Extract the [X, Y] coordinate from the center of the cell holding the provided text.  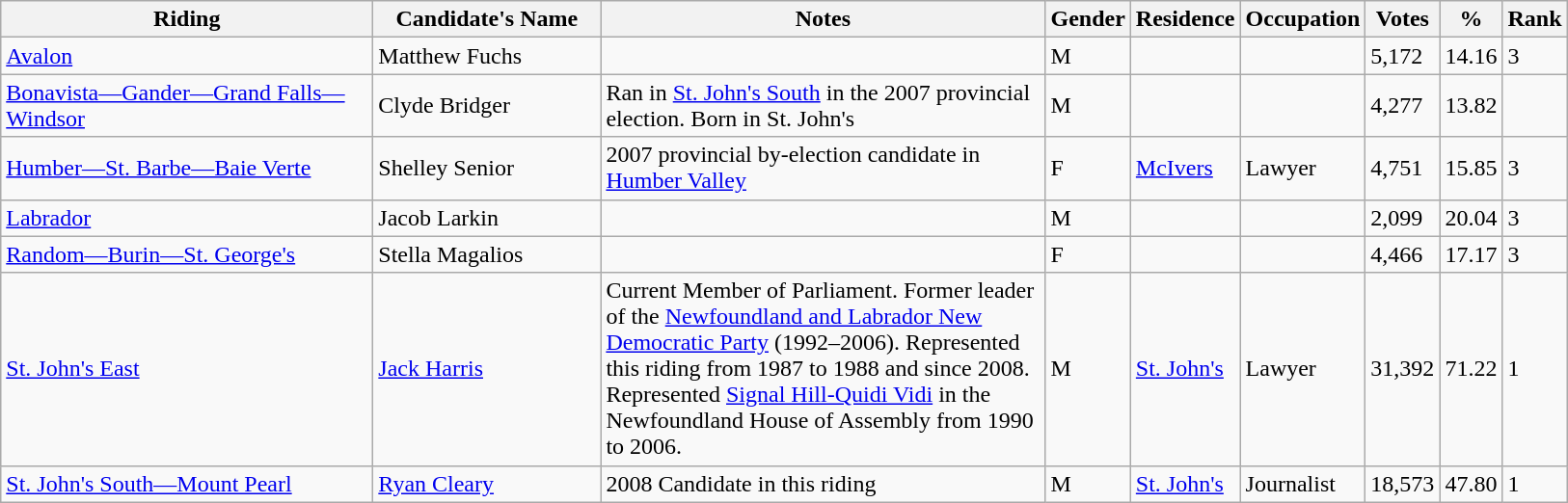
Candidate's Name [487, 19]
St. John's East [187, 369]
Residence [1185, 19]
71.22 [1472, 369]
4,751 [1402, 168]
2007 provincial by-election candidate in Humber Valley [824, 168]
Jacob Larkin [487, 218]
Labrador [187, 218]
14.16 [1472, 56]
Clyde Bridger [487, 106]
Shelley Senior [487, 168]
Humber—St. Barbe—Baie Verte [187, 168]
Rank [1535, 19]
Random—Burin—St. George's [187, 254]
Bonavista—Gander—Grand Falls—Windsor [187, 106]
Notes [824, 19]
17.17 [1472, 254]
Gender [1088, 19]
15.85 [1472, 168]
Jack Harris [487, 369]
Votes [1402, 19]
Ryan Cleary [487, 484]
5,172 [1402, 56]
20.04 [1472, 218]
4,466 [1402, 254]
Journalist [1303, 484]
Ran in St. John's South in the 2007 provincial election. Born in St. John's [824, 106]
13.82 [1472, 106]
St. John's South—Mount Pearl [187, 484]
31,392 [1402, 369]
47.80 [1472, 484]
2,099 [1402, 218]
Occupation [1303, 19]
McIvers [1185, 168]
Matthew Fuchs [487, 56]
Stella Magalios [487, 254]
2008 Candidate in this riding [824, 484]
% [1472, 19]
4,277 [1402, 106]
18,573 [1402, 484]
Riding [187, 19]
Avalon [187, 56]
